For the text-containing cell, return its midpoint in [X, Y] coordinate format. 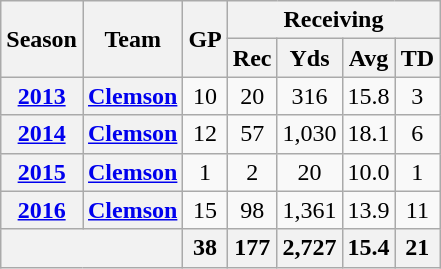
11 [417, 210]
2015 [42, 172]
1,030 [310, 134]
15.4 [368, 248]
Yds [310, 58]
10.0 [368, 172]
15.8 [368, 96]
1,361 [310, 210]
10 [205, 96]
13.9 [368, 210]
GP [205, 39]
15 [205, 210]
98 [252, 210]
3 [417, 96]
Season [42, 39]
57 [252, 134]
2 [252, 172]
38 [205, 248]
6 [417, 134]
2,727 [310, 248]
Rec [252, 58]
21 [417, 248]
Avg [368, 58]
Receiving [333, 20]
12 [205, 134]
2014 [42, 134]
2013 [42, 96]
18.1 [368, 134]
177 [252, 248]
TD [417, 58]
Team [132, 39]
2016 [42, 210]
316 [310, 96]
